Determine the [x, y] coordinate at the center of the cell enclosing the given text.  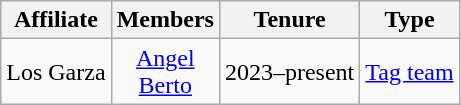
Tenure [289, 20]
Affiliate [56, 20]
AngelBerto [165, 72]
Type [410, 20]
Los Garza [56, 72]
Members [165, 20]
2023–present [289, 72]
Tag team [410, 72]
